From the cell containing the given text, extract its center point as [X, Y] coordinate. 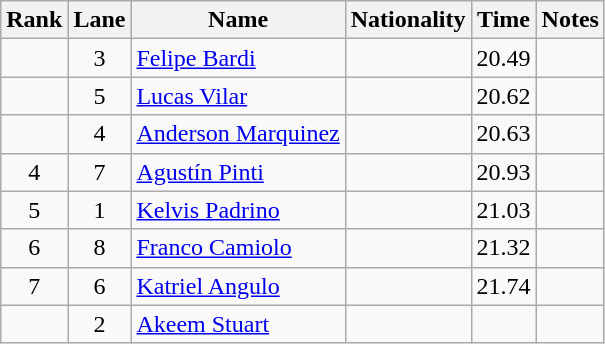
2 [100, 324]
Nationality [408, 20]
Time [504, 20]
Lucas Vilar [238, 96]
3 [100, 58]
Lane [100, 20]
Agustín Pinti [238, 172]
Name [238, 20]
21.74 [504, 286]
Rank [34, 20]
20.63 [504, 134]
20.93 [504, 172]
Notes [570, 20]
21.03 [504, 210]
20.62 [504, 96]
20.49 [504, 58]
Kelvis Padrino [238, 210]
Anderson Marquinez [238, 134]
Akeem Stuart [238, 324]
1 [100, 210]
8 [100, 248]
Franco Camiolo [238, 248]
21.32 [504, 248]
Felipe Bardi [238, 58]
Katriel Angulo [238, 286]
